Output the [X, Y] coordinate of the center of the cell containing the given text.  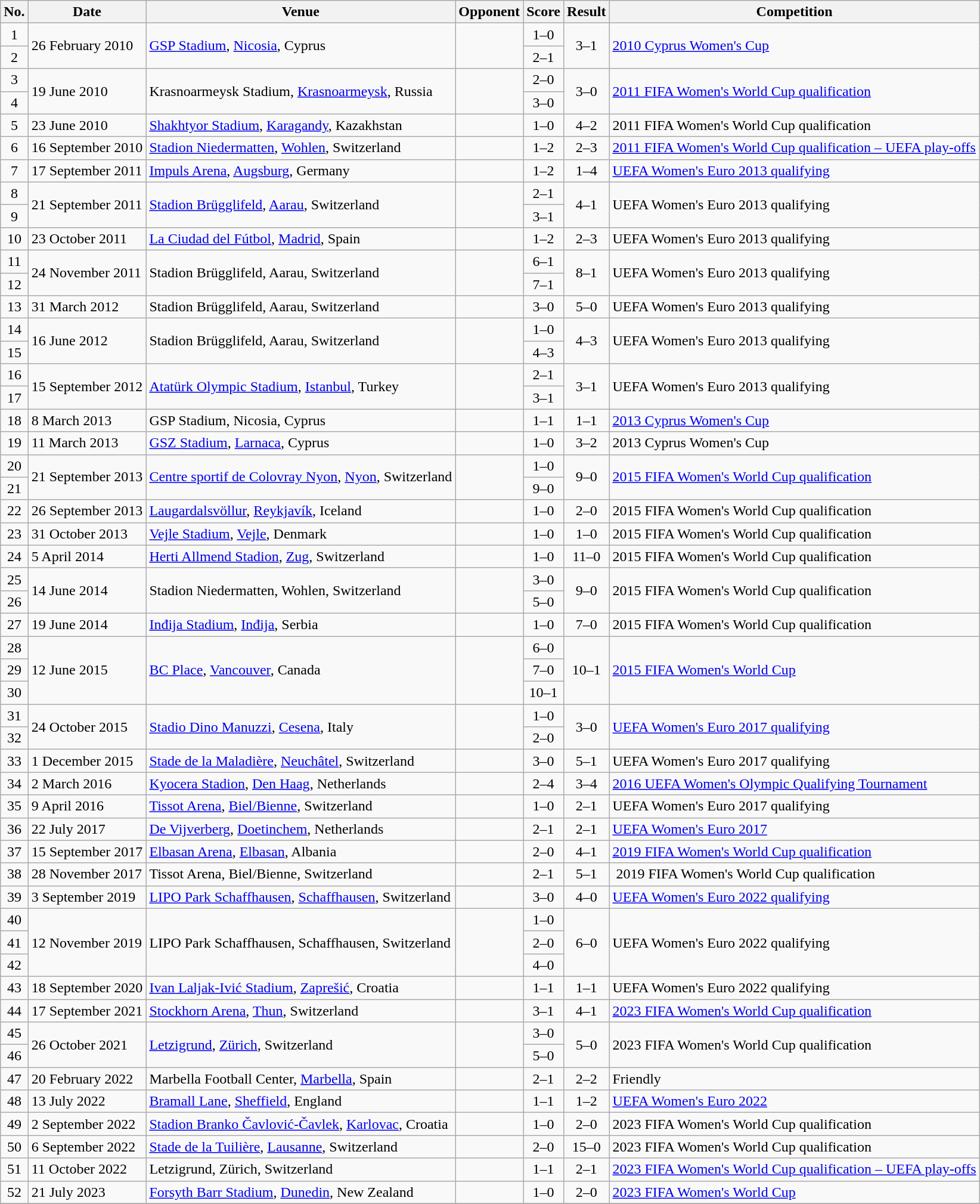
13 [14, 307]
49 [14, 1124]
23 [14, 534]
3 September 2019 [87, 897]
31 October 2013 [87, 534]
19 June 2014 [87, 624]
16 [14, 375]
UEFA Women's Euro 2017 [794, 829]
7 [14, 171]
Date [87, 12]
2 [14, 57]
No. [14, 12]
29 [14, 670]
11 March 2013 [87, 443]
8 March 2013 [87, 420]
Friendly [794, 1079]
9 [14, 216]
12 June 2015 [87, 670]
Stadion Branko Čavlović-Čavlek, Karlovac, Croatia [300, 1124]
9 April 2016 [87, 806]
14 June 2014 [87, 590]
46 [14, 1056]
28 [14, 647]
24 October 2015 [87, 727]
Stade de la Maladière, Neuchâtel, Switzerland [300, 761]
15–0 [587, 1147]
21 September 2011 [87, 205]
Competition [794, 12]
24 [14, 556]
10 [14, 239]
24 November 2011 [87, 273]
6 September 2022 [87, 1147]
La Ciudad del Fútbol, Madrid, Spain [300, 239]
1–4 [587, 171]
Stockhorn Arena, Thun, Switzerland [300, 1011]
GSZ Stadium, Larnaca, Cyprus [300, 443]
16 September 2010 [87, 148]
51 [14, 1169]
12 [14, 284]
37 [14, 852]
22 [14, 511]
Elbasan Arena, Elbasan, Albania [300, 852]
Centre sportif de Colovray Nyon, Nyon, Switzerland [300, 477]
38 [14, 874]
44 [14, 1011]
Impuls Arena, Augsburg, Germany [300, 171]
47 [14, 1079]
43 [14, 988]
1 December 2015 [87, 761]
Atatürk Olympic Stadium, Istanbul, Turkey [300, 386]
2015 FIFA Women's World Cup [794, 670]
2–2 [587, 1079]
Kyocera Stadion, Den Haag, Netherlands [300, 784]
15 September 2012 [87, 386]
Herti Allmend Stadion, Zug, Switzerland [300, 556]
Score [544, 12]
8–1 [587, 273]
7–1 [544, 284]
28 November 2017 [87, 874]
19 June 2010 [87, 91]
2–4 [544, 784]
11 [14, 261]
23 June 2010 [87, 125]
21 [14, 488]
45 [14, 1033]
Marbella Football Center, Marbella, Spain [300, 1079]
3–2 [587, 443]
2011 FIFA Women's World Cup qualification – UEFA play-offs [794, 148]
52 [14, 1192]
25 [14, 579]
19 [14, 443]
Venue [300, 12]
31 [14, 716]
BC Place, Vancouver, Canada [300, 670]
Stade de la Tuilière, Lausanne, Switzerland [300, 1147]
Ivan Laljak-Ivić Stadium, Zaprešić, Croatia [300, 988]
2 March 2016 [87, 784]
2023 FIFA Women's World Cup qualification – UEFA play-offs [794, 1169]
14 [14, 330]
2010 Cyprus Women's Cup [794, 46]
4–2 [587, 125]
Forsyth Barr Stadium, Dunedin, New Zealand [300, 1192]
27 [14, 624]
18 September 2020 [87, 988]
23 October 2011 [87, 239]
13 July 2022 [87, 1101]
22 July 2017 [87, 829]
26 February 2010 [87, 46]
32 [14, 738]
2 September 2022 [87, 1124]
31 March 2012 [87, 307]
12 November 2019 [87, 942]
De Vijverberg, Doetinchem, Netherlands [300, 829]
Laugardalsvöllur, Reykjavík, Iceland [300, 511]
48 [14, 1101]
1 [14, 35]
17 September 2011 [87, 171]
36 [14, 829]
34 [14, 784]
6 [14, 148]
11 October 2022 [87, 1169]
Krasnoarmeysk Stadium, Krasnoarmeysk, Russia [300, 91]
35 [14, 806]
20 [14, 466]
42 [14, 965]
2016 UEFA Women's Olympic Qualifying Tournament [794, 784]
16 June 2012 [87, 341]
20 February 2022 [87, 1079]
50 [14, 1147]
5 April 2014 [87, 556]
Result [587, 12]
Vejle Stadium, Vejle, Denmark [300, 534]
3–4 [587, 784]
6–1 [544, 261]
40 [14, 920]
17 [14, 398]
3 [14, 80]
21 July 2023 [87, 1192]
26 September 2013 [87, 511]
18 [14, 420]
Stadio Dino Manuzzi, Cesena, Italy [300, 727]
Inđija Stadium, Inđija, Serbia [300, 624]
33 [14, 761]
15 [14, 352]
2023 FIFA Women's World Cup [794, 1192]
39 [14, 897]
Shakhtyor Stadium, Karagandy, Kazakhstan [300, 125]
26 [14, 602]
11–0 [587, 556]
15 September 2017 [87, 852]
30 [14, 693]
41 [14, 942]
Bramall Lane, Sheffield, England [300, 1101]
21 September 2013 [87, 477]
17 September 2021 [87, 1011]
5 [14, 125]
UEFA Women's Euro 2022 [794, 1101]
26 October 2021 [87, 1045]
8 [14, 193]
4 [14, 103]
Opponent [489, 12]
